Provide the (x, y) coordinate of the cell's center where the given text is located.  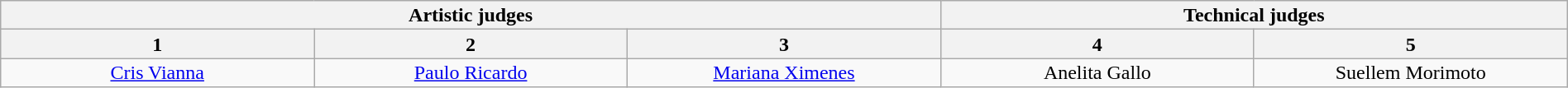
Anelita Gallo (1097, 72)
3 (784, 44)
Cris Vianna (157, 72)
Technical judges (1254, 15)
Mariana Ximenes (784, 72)
Paulo Ricardo (471, 72)
4 (1097, 44)
5 (1411, 44)
Artistic judges (471, 15)
1 (157, 44)
Suellem Morimoto (1411, 72)
2 (471, 44)
